Return the [X, Y] coordinate for the center point of the cell that contains the specified text.  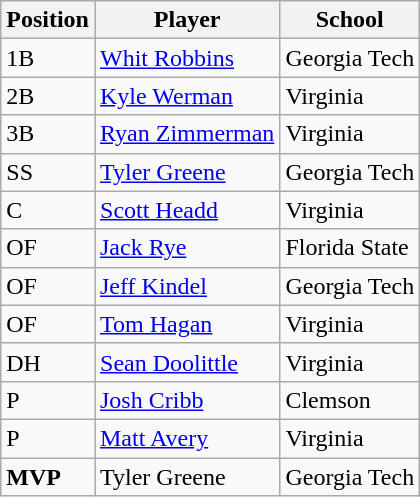
Position [48, 20]
Florida State [350, 248]
Kyle Werman [186, 96]
3B [48, 134]
Tom Hagan [186, 324]
Player [186, 20]
Josh Cribb [186, 400]
Clemson [350, 400]
C [48, 210]
Scott Headd [186, 210]
School [350, 20]
Sean Doolittle [186, 362]
Matt Avery [186, 438]
Jeff Kindel [186, 286]
1B [48, 58]
DH [48, 362]
MVP [48, 477]
SS [48, 172]
Jack Rye [186, 248]
Whit Robbins [186, 58]
Ryan Zimmerman [186, 134]
2B [48, 96]
